Find where the given text appears and provide that cell's center as (X, Y) coordinate. 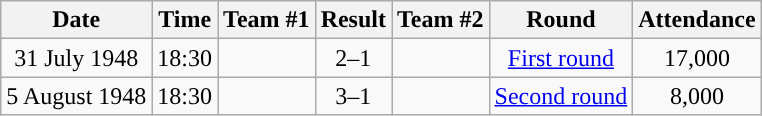
31 July 1948 (76, 58)
Attendance (697, 20)
8,000 (697, 96)
First round (561, 58)
Result (353, 20)
Round (561, 20)
Team #2 (441, 20)
5 August 1948 (76, 96)
17,000 (697, 58)
3–1 (353, 96)
2–1 (353, 58)
Second round (561, 96)
Date (76, 20)
Team #1 (267, 20)
Time (185, 20)
